Pinpoint the cell where the given text exists, returning its (x, y) midpoint coordinate. 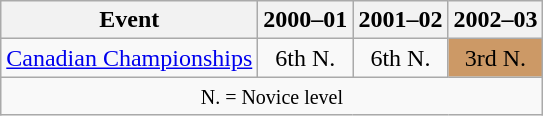
2000–01 (306, 20)
2002–03 (496, 20)
2001–02 (400, 20)
Canadian Championships (130, 58)
N. = Novice level (272, 96)
Event (130, 20)
3rd N. (496, 58)
